Find where the given text appears and provide that cell's center as (X, Y) coordinate. 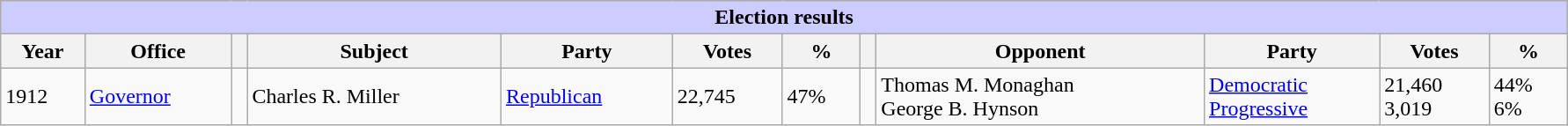
22,745 (727, 97)
Thomas M. Monaghan George B. Hynson (1040, 97)
Charles R. Miller (375, 97)
47% (822, 97)
DemocraticProgressive (1292, 97)
21,4603,019 (1434, 97)
Governor (158, 97)
Subject (375, 51)
Office (158, 51)
Election results (785, 18)
Year (43, 51)
44%6% (1528, 97)
1912 (43, 97)
Opponent (1040, 51)
Republican (586, 97)
